Locate the cell with the specified text and output its (x, y) center coordinate. 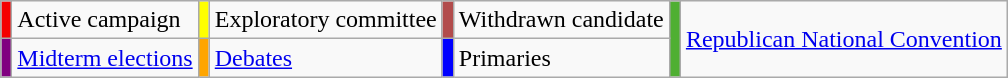
Midterm elections (105, 58)
Republican National Convention (844, 39)
Primaries (561, 58)
Debates (326, 58)
Withdrawn candidate (561, 20)
Active campaign (105, 20)
Exploratory committee (326, 20)
